Capture the cell that displays the provided text and extract its (x, y) central coordinate. 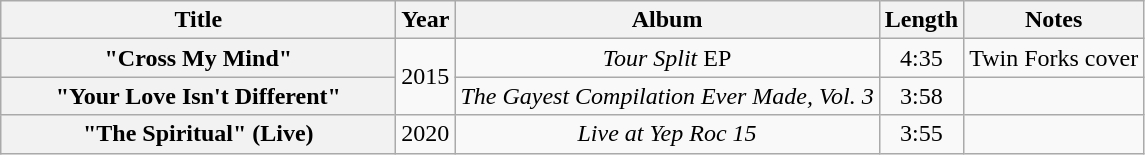
3:55 (921, 134)
Year (426, 20)
Notes (1054, 20)
"Cross My Mind" (198, 58)
Length (921, 20)
Title (198, 20)
4:35 (921, 58)
Twin Forks cover (1054, 58)
"The Spiritual" (Live) (198, 134)
Tour Split EP (667, 58)
2020 (426, 134)
3:58 (921, 96)
"Your Love Isn't Different" (198, 96)
Live at Yep Roc 15 (667, 134)
The Gayest Compilation Ever Made, Vol. 3 (667, 96)
2015 (426, 77)
Album (667, 20)
